From the cell containing the given text, extract its center point as [X, Y] coordinate. 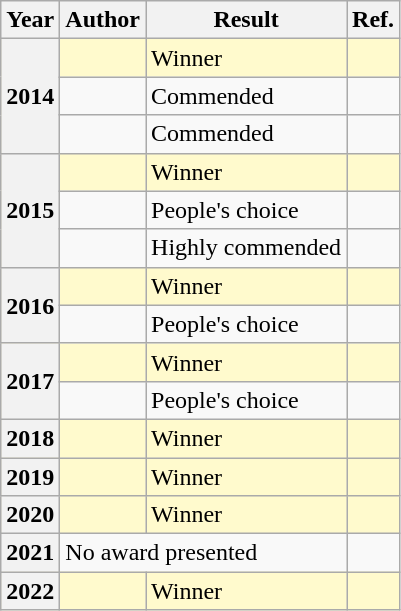
2021 [30, 553]
2019 [30, 477]
2014 [30, 96]
2015 [30, 210]
Ref. [374, 20]
Highly commended [246, 248]
2017 [30, 381]
2018 [30, 438]
2016 [30, 305]
Result [246, 20]
No award presented [204, 553]
2020 [30, 515]
Author [103, 20]
Year [30, 20]
2022 [30, 591]
